Locate the cell with the specified text and output its [X, Y] center coordinate. 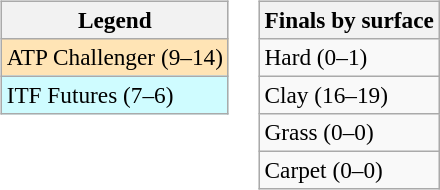
Grass (0–0) [349, 133]
Clay (16–19) [349, 95]
Carpet (0–0) [349, 171]
Finals by surface [349, 20]
ATP Challenger (9–14) [114, 57]
Hard (0–1) [349, 57]
ITF Futures (7–6) [114, 95]
Legend [114, 20]
